Capture the cell that displays the provided text and extract its [X, Y] central coordinate. 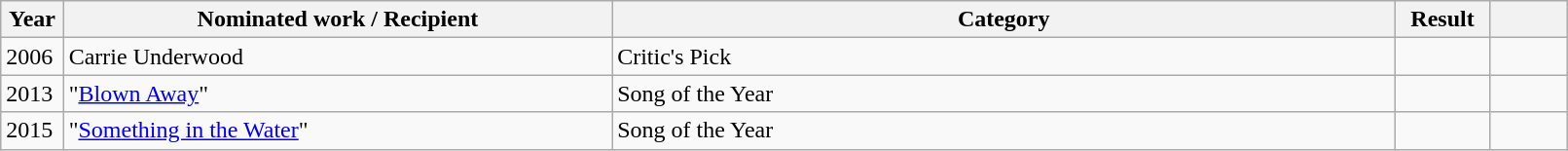
Category [1004, 19]
Result [1442, 19]
"Blown Away" [338, 94]
Carrie Underwood [338, 57]
Year [32, 19]
2013 [32, 94]
Nominated work / Recipient [338, 19]
"Something in the Water" [338, 131]
Critic's Pick [1004, 57]
2015 [32, 131]
2006 [32, 57]
